Determine the [X, Y] coordinate at the center of the cell enclosing the given text.  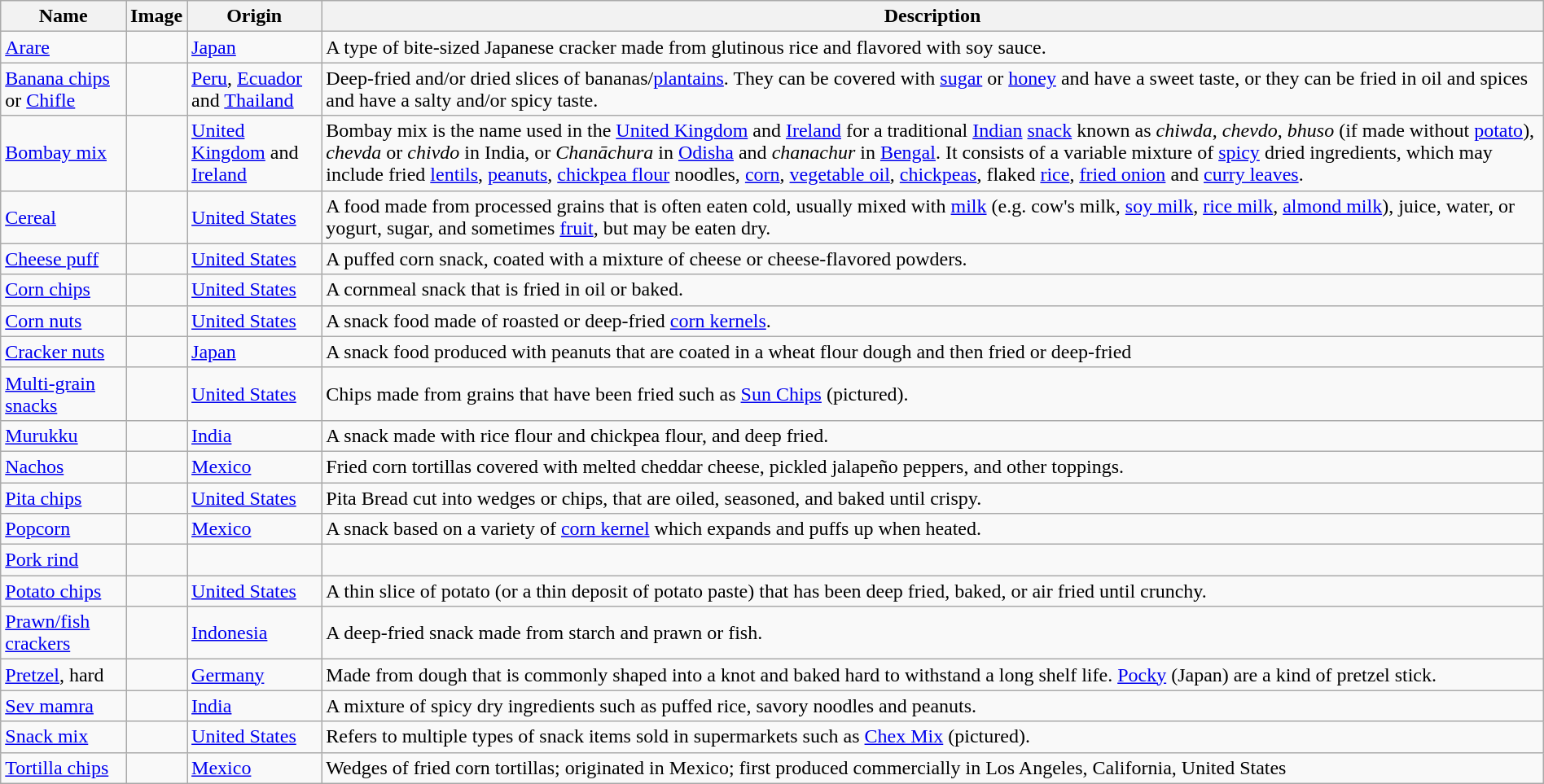
Banana chips or Chifle [64, 90]
Murukku [64, 436]
Bombay mix [64, 153]
Peru, Ecuador and Thailand [254, 90]
Description [932, 16]
Origin [254, 16]
Prawn/fish crackers [64, 633]
Popcorn [64, 529]
Indonesia [254, 633]
Pita Bread cut into wedges or chips, that are oiled, seasoned, and baked until crispy. [932, 497]
Cheese puff [64, 259]
A thin slice of potato (or a thin deposit of potato paste) that has been deep fried, baked, or air fried until crunchy. [932, 591]
A snack food produced with peanuts that are coated in a wheat flour dough and then fried or deep-fried [932, 352]
Fried corn tortillas covered with melted cheddar cheese, pickled jalapeño peppers, and other toppings. [932, 466]
Sev mamra [64, 706]
Pretzel, hard [64, 675]
Image [156, 16]
A deep-fried snack made from starch and prawn or fish. [932, 633]
Cracker nuts [64, 352]
Tortilla chips [64, 768]
Corn nuts [64, 321]
Potato chips [64, 591]
Pita chips [64, 497]
Multi-grain snacks [64, 394]
Made from dough that is commonly shaped into a knot and baked hard to withstand a long shelf life. Pocky (Japan) are a kind of pretzel stick. [932, 675]
Corn chips [64, 290]
A snack based on a variety of corn kernel which expands and puffs up when heated. [932, 529]
Germany [254, 675]
A snack made with rice flour and chickpea flour, and deep fried. [932, 436]
A mixture of spicy dry ingredients such as puffed rice, savory noodles and peanuts. [932, 706]
A puffed corn snack, coated with a mixture of cheese or cheese-flavored powders. [932, 259]
Nachos [64, 466]
Arare [64, 47]
Refers to multiple types of snack items sold in supermarkets such as Chex Mix (pictured). [932, 737]
Chips made from grains that have been fried such as Sun Chips (pictured). [932, 394]
Snack mix [64, 737]
Wedges of fried corn tortillas; originated in Mexico; first produced commercially in Los Angeles, California, United States [932, 768]
Pork rind [64, 560]
A snack food made of roasted or deep-fried corn kernels. [932, 321]
A type of bite-sized Japanese cracker made from glutinous rice and flavored with soy sauce. [932, 47]
A cornmeal snack that is fried in oil or baked. [932, 290]
United Kingdom and Ireland [254, 153]
Cereal [64, 217]
Name [64, 16]
